Provide the (x, y) coordinate of the cell's center where the given text is located.  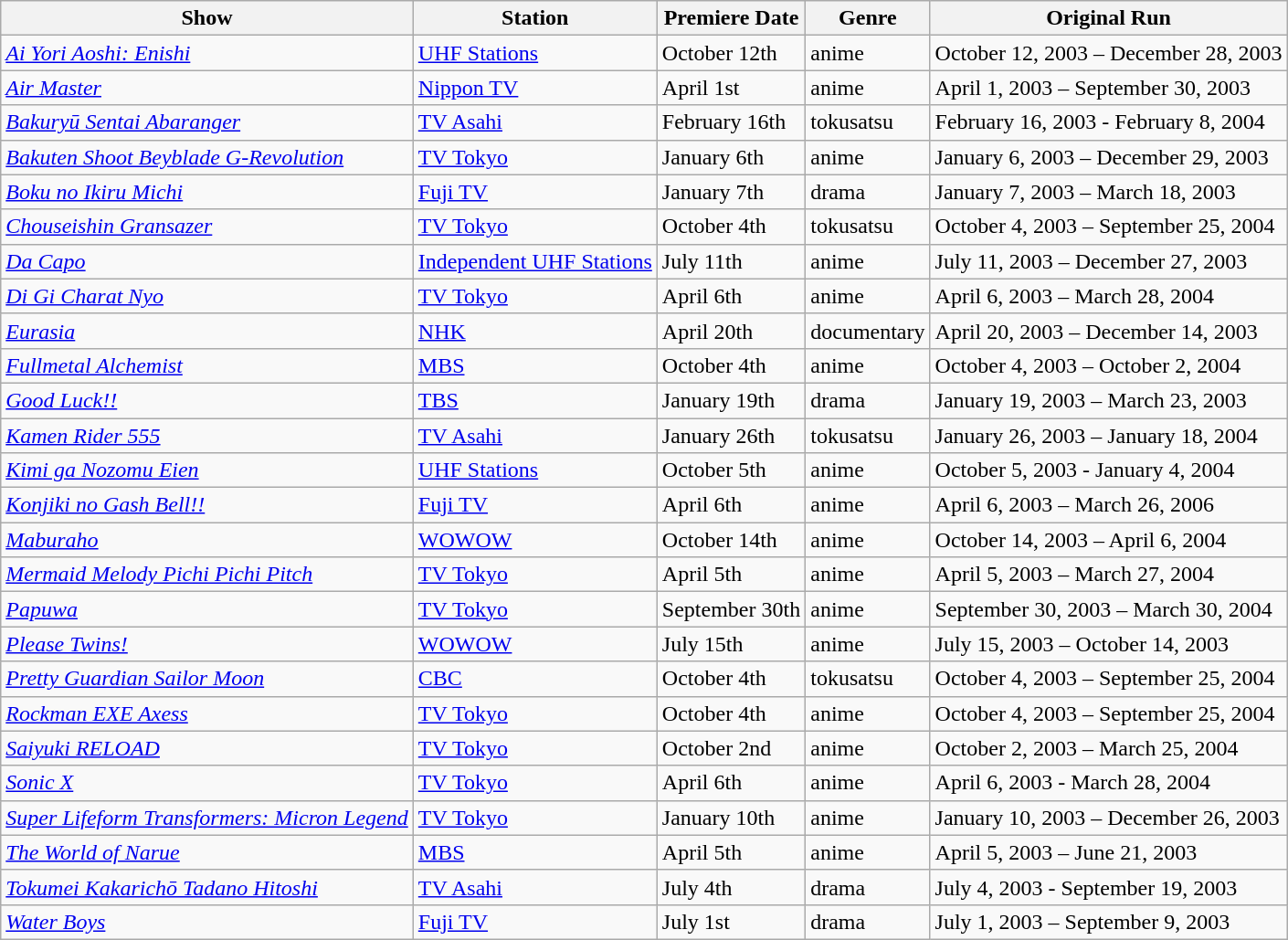
Please Twins! (207, 644)
October 14th (731, 540)
July 4, 2003 - September 19, 2003 (1109, 887)
Eurasia (207, 331)
The World of Narue (207, 852)
Genre (868, 18)
Tokumei Kakarichō Tadano Hitoshi (207, 887)
Air Master (207, 88)
TBS (535, 400)
Bakuten Shoot Beyblade G-Revolution (207, 157)
October 14, 2003 – April 6, 2004 (1109, 540)
October 4, 2003 – October 2, 2004 (1109, 365)
Bakuryū Sentai Abaranger (207, 122)
Pretty Guardian Sailor Moon (207, 679)
July 15, 2003 – October 14, 2003 (1109, 644)
January 10, 2003 – December 26, 2003 (1109, 818)
Kamen Rider 555 (207, 436)
Show (207, 18)
Saiyuki RELOAD (207, 748)
October 5th (731, 470)
Boku no Ikiru Michi (207, 192)
July 4th (731, 887)
Da Capo (207, 261)
Papuwa (207, 609)
July 11, 2003 – December 27, 2003 (1109, 261)
October 5, 2003 - January 4, 2004 (1109, 470)
Premiere Date (731, 18)
April 20, 2003 – December 14, 2003 (1109, 331)
April 5, 2003 – June 21, 2003 (1109, 852)
Rockman EXE Axess (207, 713)
January 10th (731, 818)
Maburaho (207, 540)
January 26th (731, 436)
July 15th (731, 644)
Kimi ga Nozomu Eien (207, 470)
October 2nd (731, 748)
Original Run (1109, 18)
Nippon TV (535, 88)
Chouseishin Gransazer (207, 227)
February 16th (731, 122)
July 11th (731, 261)
Fullmetal Alchemist (207, 365)
October 12, 2003 – December 28, 2003 (1109, 53)
documentary (868, 331)
Independent UHF Stations (535, 261)
July 1, 2003 – September 9, 2003 (1109, 922)
Di Gi Charat Nyo (207, 296)
Konjiki no Gash Bell!! (207, 505)
April 6, 2003 – March 28, 2004 (1109, 296)
NHK (535, 331)
January 6th (731, 157)
April 1st (731, 88)
January 19th (731, 400)
CBC (535, 679)
Good Luck!! (207, 400)
Sonic X (207, 783)
October 12th (731, 53)
July 1st (731, 922)
Ai Yori Aoshi: Enishi (207, 53)
Station (535, 18)
April 6, 2003 - March 28, 2004 (1109, 783)
February 16, 2003 - February 8, 2004 (1109, 122)
January 26, 2003 – January 18, 2004 (1109, 436)
September 30, 2003 – March 30, 2004 (1109, 609)
September 30th (731, 609)
January 19, 2003 – March 23, 2003 (1109, 400)
January 7th (731, 192)
January 6, 2003 – December 29, 2003 (1109, 157)
April 20th (731, 331)
October 2, 2003 – March 25, 2004 (1109, 748)
January 7, 2003 – March 18, 2003 (1109, 192)
Water Boys (207, 922)
Super Lifeform Transformers: Micron Legend (207, 818)
April 5, 2003 – March 27, 2004 (1109, 575)
April 6, 2003 – March 26, 2006 (1109, 505)
April 1, 2003 – September 30, 2003 (1109, 88)
Mermaid Melody Pichi Pichi Pitch (207, 575)
